Return the (X, Y) coordinate for the center point of the cell that contains the specified text.  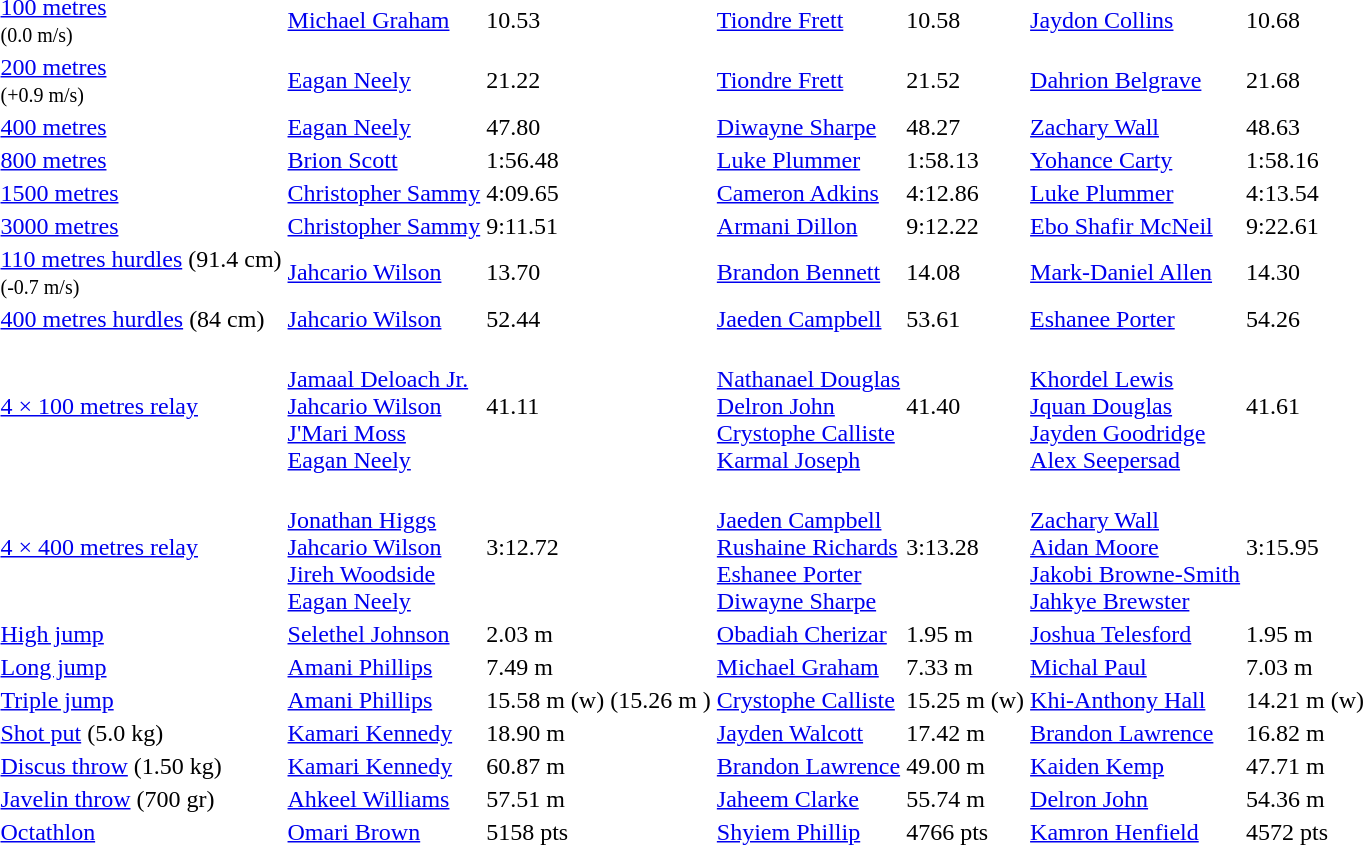
Khi-Anthony Hall (1136, 700)
Mark-Daniel Allen (1136, 272)
21.22 (599, 80)
13.70 (599, 272)
Zachary Wall (1136, 127)
Ahkeel Williams (384, 799)
48.27 (966, 127)
Tiondre Frett (808, 80)
7.49 m (599, 667)
Jamaal Deloach Jr.Jahcario WilsonJ'Mari MossEagan Neely (384, 406)
Jaeden CampbellRushaine RichardsEshanee PorterDiwayne Sharpe (808, 547)
Yohance Carty (1136, 160)
18.90 m (599, 733)
41.11 (599, 406)
21.52 (966, 80)
Selethel Johnson (384, 634)
14.08 (966, 272)
2.03 m (599, 634)
41.40 (966, 406)
Zachary WallAidan MooreJakobi Browne-SmithJahkye Brewster (1136, 547)
Jonathan HiggsJahcario WilsonJireh WoodsideEagan Neely (384, 547)
9:11.51 (599, 226)
Cameron Adkins (808, 193)
Dahrion Belgrave (1136, 80)
Jaeden Campbell (808, 319)
1.95 m (966, 634)
Ebo Shafir McNeil (1136, 226)
57.51 m (599, 799)
4:09.65 (599, 193)
15.25 m (w) (966, 700)
Nathanael DouglasDelron JohnCrystophe CallisteKarmal Joseph (808, 406)
Michael Graham (808, 667)
Joshua Telesford (1136, 634)
17.42 m (966, 733)
Eshanee Porter (1136, 319)
9:12.22 (966, 226)
Armani Dillon (808, 226)
60.87 m (599, 766)
Jaheem Clarke (808, 799)
4:12.86 (966, 193)
55.74 m (966, 799)
Michal Paul (1136, 667)
Kaiden Kemp (1136, 766)
Diwayne Sharpe (808, 127)
Khordel LewisJquan DouglasJayden GoodridgeAlex Seepersad (1136, 406)
7.33 m (966, 667)
1:58.13 (966, 160)
Jayden Walcott (808, 733)
Delron John (1136, 799)
52.44 (599, 319)
3:12.72 (599, 547)
Crystophe Calliste (808, 700)
15.58 m (w) (15.26 m ) (599, 700)
47.80 (599, 127)
53.61 (966, 319)
1:56.48 (599, 160)
3:13.28 (966, 547)
Brion Scott (384, 160)
Obadiah Cherizar (808, 634)
Brandon Bennett (808, 272)
49.00 m (966, 766)
